Identify which cell holds the provided text, then report its [X, Y] central coordinate. 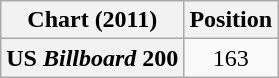
US Billboard 200 [92, 58]
Position [231, 20]
Chart (2011) [92, 20]
163 [231, 58]
